For the text-containing cell, return its midpoint in (x, y) coordinate format. 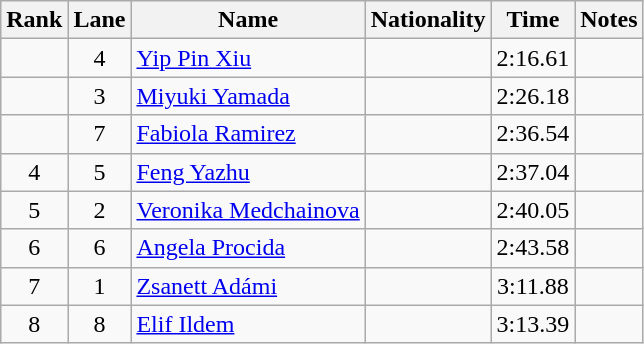
1 (100, 286)
2:40.05 (533, 210)
Miyuki Yamada (248, 96)
Feng Yazhu (248, 172)
3 (100, 96)
2:36.54 (533, 134)
3:11.88 (533, 286)
Zsanett Adámi (248, 286)
Lane (100, 20)
Veronika Medchainova (248, 210)
2:16.61 (533, 58)
3:13.39 (533, 324)
2:43.58 (533, 248)
Nationality (428, 20)
2 (100, 210)
Yip Pin Xiu (248, 58)
Elif Ildem (248, 324)
Angela Procida (248, 248)
Rank (34, 20)
2:37.04 (533, 172)
Fabiola Ramirez (248, 134)
Time (533, 20)
Notes (609, 20)
2:26.18 (533, 96)
Name (248, 20)
